Determine the [x, y] coordinate at the center of the cell enclosing the given text.  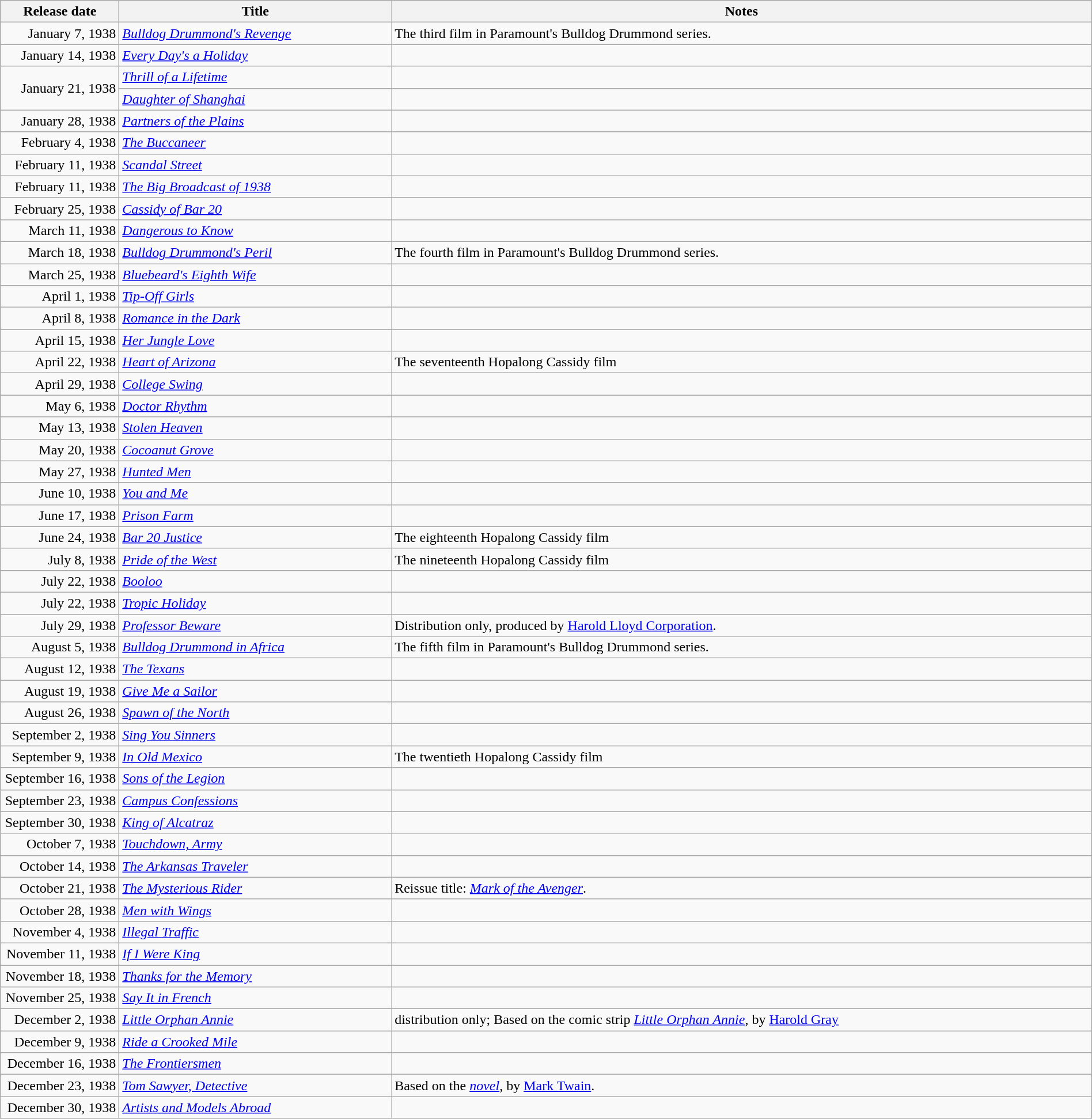
Booloo [256, 581]
Doctor Rhythm [256, 406]
June 10, 1938 [60, 494]
If I Were King [256, 954]
Touchdown, Army [256, 844]
Romance in the Dark [256, 318]
March 25, 1938 [60, 275]
Little Orphan Annie [256, 1020]
Spawn of the North [256, 713]
May 27, 1938 [60, 472]
November 11, 1938 [60, 954]
April 22, 1938 [60, 362]
Her Jungle Love [256, 340]
June 24, 1938 [60, 537]
Thanks for the Memory [256, 976]
The Buccaneer [256, 143]
The fifth film in Paramount's Bulldog Drummond series. [742, 647]
November 4, 1938 [60, 932]
The fourth film in Paramount's Bulldog Drummond series. [742, 252]
The Frontiersmen [256, 1064]
October 14, 1938 [60, 866]
Say It in French [256, 998]
June 17, 1938 [60, 515]
Bulldog Drummond in Africa [256, 647]
August 12, 1938 [60, 669]
May 20, 1938 [60, 450]
Bar 20 Justice [256, 537]
Bluebeard's Eighth Wife [256, 275]
April 1, 1938 [60, 297]
Bulldog Drummond's Revenge [256, 33]
Every Day's a Holiday [256, 55]
Campus Confessions [256, 801]
January 7, 1938 [60, 33]
February 4, 1938 [60, 143]
Sing You Sinners [256, 735]
September 16, 1938 [60, 779]
Cocoanut Grove [256, 450]
Title [256, 12]
Heart of Arizona [256, 362]
December 23, 1938 [60, 1086]
December 2, 1938 [60, 1020]
College Swing [256, 384]
King of Alcatraz [256, 822]
Pride of the West [256, 559]
The seventeenth Hopalong Cassidy film [742, 362]
The Texans [256, 669]
Thrill of a Lifetime [256, 77]
December 30, 1938 [60, 1107]
September 2, 1938 [60, 735]
The twentieth Hopalong Cassidy film [742, 757]
Tip-Off Girls [256, 297]
August 26, 1938 [60, 713]
July 8, 1938 [60, 559]
Partners of the Plains [256, 121]
February 25, 1938 [60, 208]
Distribution only, produced by Harold Lloyd Corporation. [742, 625]
October 21, 1938 [60, 888]
Artists and Models Abroad [256, 1107]
Based on the novel, by Mark Twain. [742, 1086]
March 18, 1938 [60, 252]
The Big Broadcast of 1938 [256, 187]
October 7, 1938 [60, 844]
Stolen Heaven [256, 428]
The Mysterious Rider [256, 888]
December 16, 1938 [60, 1064]
April 29, 1938 [60, 384]
Illegal Traffic [256, 932]
April 15, 1938 [60, 340]
August 19, 1938 [60, 691]
Scandal Street [256, 165]
Release date [60, 12]
April 8, 1938 [60, 318]
January 21, 1938 [60, 88]
The eighteenth Hopalong Cassidy film [742, 537]
August 5, 1938 [60, 647]
Hunted Men [256, 472]
September 30, 1938 [60, 822]
In Old Mexico [256, 757]
Notes [742, 12]
Give Me a Sailor [256, 691]
The third film in Paramount's Bulldog Drummond series. [742, 33]
May 6, 1938 [60, 406]
January 28, 1938 [60, 121]
November 18, 1938 [60, 976]
May 13, 1938 [60, 428]
September 23, 1938 [60, 801]
November 25, 1938 [60, 998]
Men with Wings [256, 910]
Reissue title: Mark of the Avenger. [742, 888]
Tom Sawyer, Detective [256, 1086]
September 9, 1938 [60, 757]
March 11, 1938 [60, 230]
Prison Farm [256, 515]
Cassidy of Bar 20 [256, 208]
distribution only; Based on the comic strip Little Orphan Annie, by Harold Gray [742, 1020]
October 28, 1938 [60, 910]
The Arkansas Traveler [256, 866]
Sons of the Legion [256, 779]
Tropic Holiday [256, 603]
Professor Beware [256, 625]
Daughter of Shanghai [256, 99]
January 14, 1938 [60, 55]
December 9, 1938 [60, 1042]
The nineteenth Hopalong Cassidy film [742, 559]
You and Me [256, 494]
Bulldog Drummond's Peril [256, 252]
July 29, 1938 [60, 625]
Dangerous to Know [256, 230]
Ride a Crooked Mile [256, 1042]
